For the text-containing cell, return its midpoint in (x, y) coordinate format. 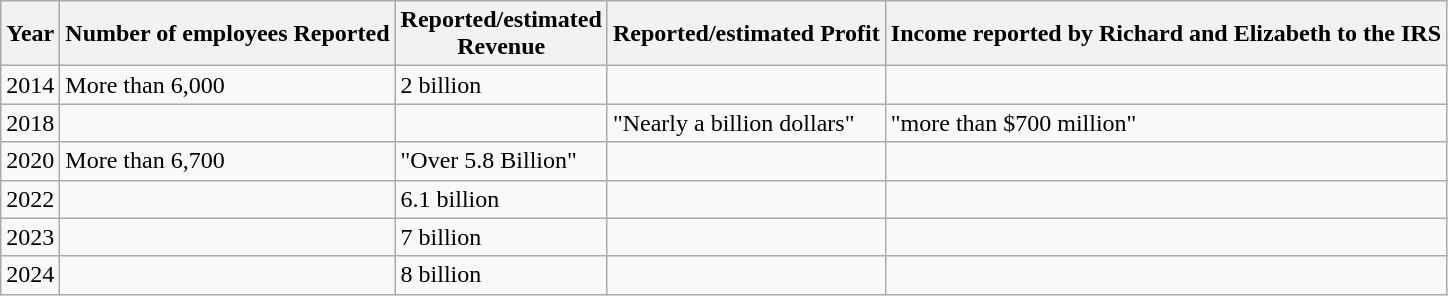
More than 6,000 (228, 85)
2024 (30, 275)
6.1 billion (501, 199)
"more than $700 million" (1166, 123)
2023 (30, 237)
7 billion (501, 237)
8 billion (501, 275)
"Over 5.8 Billion" (501, 161)
2014 (30, 85)
Reported/estimatedRevenue (501, 34)
2018 (30, 123)
2022 (30, 199)
More than 6,700 (228, 161)
Income reported by Richard and Elizabeth to the IRS (1166, 34)
"Nearly a billion dollars" (746, 123)
Reported/estimated Profit (746, 34)
Number of employees Reported (228, 34)
2 billion (501, 85)
Year (30, 34)
2020 (30, 161)
